For the text-containing cell, return its midpoint in (x, y) coordinate format. 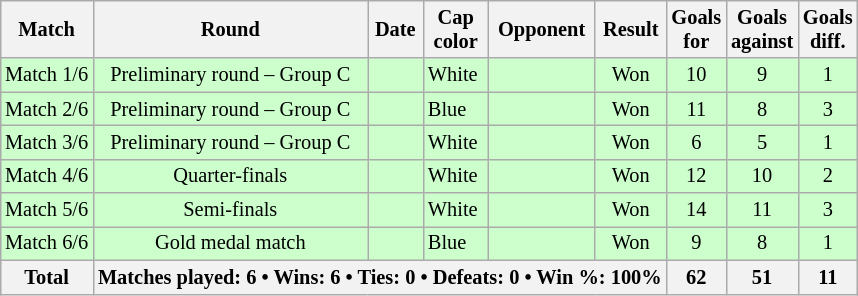
62 (697, 277)
Semi-finals (230, 210)
Capcolor (456, 29)
12 (697, 176)
Goalsfor (697, 29)
5 (762, 142)
Round (230, 29)
Match 4/6 (46, 176)
Goalsagainst (762, 29)
Result (631, 29)
Match 3/6 (46, 142)
Match 5/6 (46, 210)
Quarter-finals (230, 176)
Match 1/6 (46, 75)
Match 2/6 (46, 109)
Date (396, 29)
Goalsdiff. (828, 29)
Match (46, 29)
6 (697, 142)
Gold medal match (230, 243)
Matches played: 6 • Wins: 6 • Ties: 0 • Defeats: 0 • Win %: 100% (380, 277)
2 (828, 176)
14 (697, 210)
Total (46, 277)
Opponent (541, 29)
51 (762, 277)
Match 6/6 (46, 243)
